Pinpoint the cell where the given text exists, returning its (X, Y) midpoint coordinate. 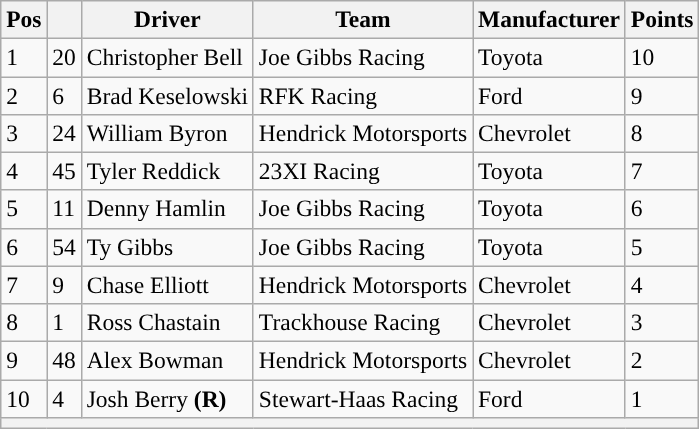
54 (64, 247)
Alex Bowman (167, 360)
RFK Racing (362, 95)
Driver (167, 19)
23XI Racing (362, 171)
Manufacturer (550, 19)
Brad Keselowski (167, 95)
Chase Elliott (167, 285)
Denny Hamlin (167, 209)
Trackhouse Racing (362, 322)
11 (64, 209)
Ross Chastain (167, 322)
Pos (24, 19)
Points (662, 19)
Tyler Reddick (167, 171)
24 (64, 133)
Christopher Bell (167, 57)
Josh Berry (R) (167, 398)
45 (64, 171)
William Byron (167, 133)
Stewart-Haas Racing (362, 398)
48 (64, 360)
20 (64, 57)
Team (362, 19)
Ty Gibbs (167, 247)
